Return the [X, Y] coordinate for the center point of the cell that contains the specified text.  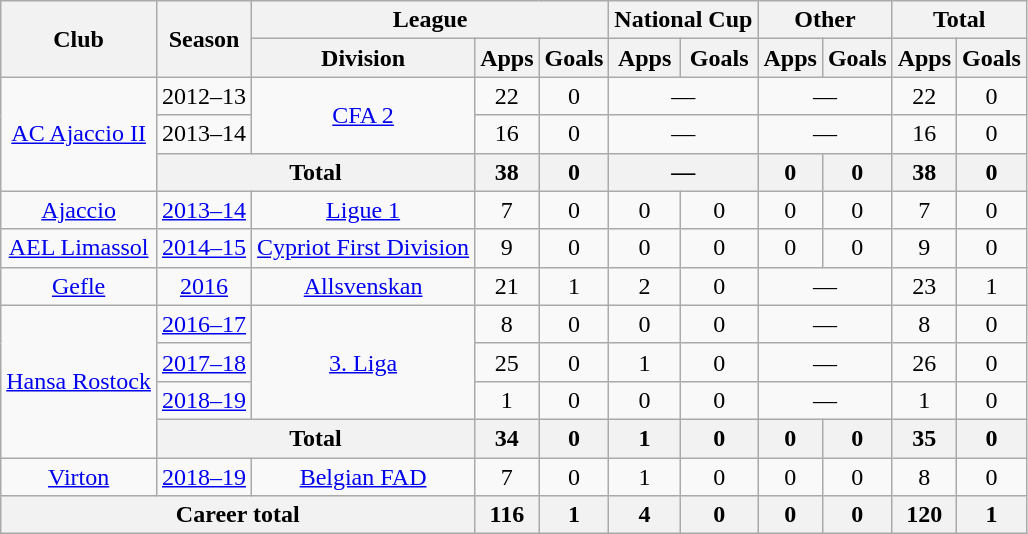
2016 [204, 286]
AEL Limassol [79, 248]
2016–17 [204, 324]
3. Liga [364, 362]
120 [924, 515]
League [430, 20]
21 [507, 286]
Cypriot First Division [364, 248]
2017–18 [204, 362]
Club [79, 39]
Allsvenskan [364, 286]
25 [507, 362]
Season [204, 39]
Virton [79, 477]
2 [645, 286]
34 [507, 438]
Belgian FAD [364, 477]
Division [364, 58]
Ajaccio [79, 210]
23 [924, 286]
35 [924, 438]
Hansa Rostock [79, 381]
Other [825, 20]
AC Ajaccio II [79, 134]
4 [645, 515]
CFA 2 [364, 115]
26 [924, 362]
116 [507, 515]
2014–15 [204, 248]
National Cup [684, 20]
Career total [238, 515]
2012–13 [204, 96]
Ligue 1 [364, 210]
Gefle [79, 286]
